Identify which cell holds the provided text, then report its (x, y) central coordinate. 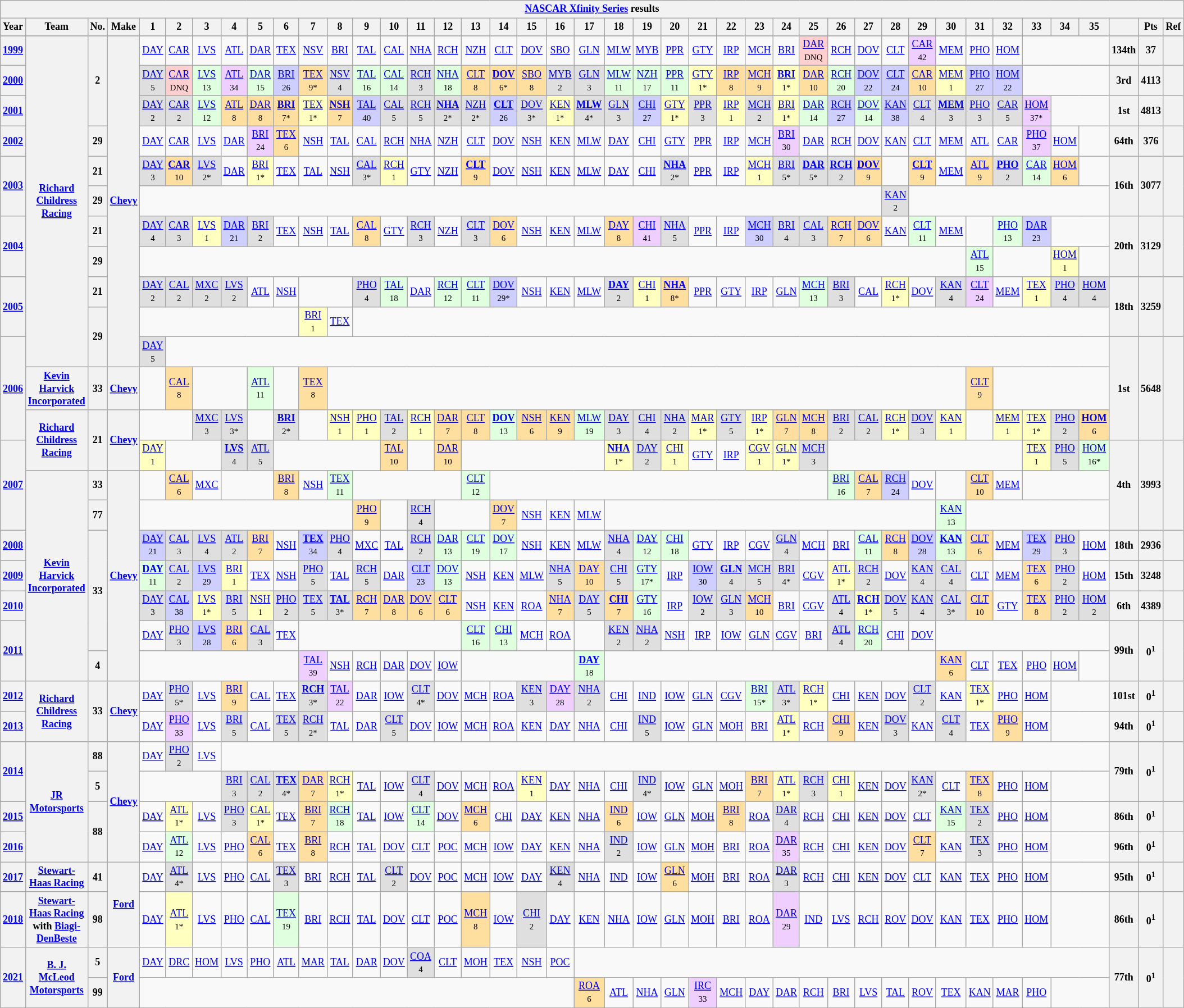
HOM4 (1094, 291)
MYB2 (560, 81)
8 (340, 27)
CAL4 (951, 576)
RCH4 (421, 516)
10 (394, 27)
No. (98, 27)
Stewart-Haas Racing with Biagi-DenBeste (56, 920)
CAL14 (394, 81)
TAL18 (394, 291)
16th (1124, 186)
Pts (1151, 27)
2007 (13, 485)
94th (1124, 726)
15th (1124, 576)
7 (313, 27)
MAR1* (703, 425)
ATL5 (261, 455)
KAN2 (895, 201)
3129 (1151, 246)
2001 (13, 111)
CAL11 (868, 545)
IOW2 (703, 606)
HOM1 (1065, 262)
SBO8 (531, 81)
GTY17* (647, 576)
2010 (13, 606)
95th (1124, 877)
CLT14 (421, 817)
RCH2* (313, 726)
DAY10 (589, 576)
IND2 (619, 847)
DAY28 (560, 696)
BRI30 (786, 141)
CLT19 (476, 545)
KEN1 (531, 787)
CLT3 (476, 231)
DOV22 (868, 81)
DARDNQ (813, 51)
ATL9 (980, 171)
12 (448, 27)
37 (1151, 51)
DAY8 (619, 231)
77th (1124, 977)
IND5 (647, 726)
LVS2 (234, 291)
DAR14 (813, 111)
4th (1124, 485)
JR Motorsports (56, 802)
CLT16 (476, 636)
98 (98, 920)
CAR14 (1037, 171)
5648 (1151, 389)
DOV29* (503, 291)
HOM22 (1008, 81)
BRI5* (786, 171)
ATL2 (234, 545)
28 (895, 27)
376 (1151, 141)
TAL16 (367, 81)
DOV7 (503, 516)
RCH24 (895, 485)
13 (476, 27)
35 (1094, 27)
CAR3 (179, 231)
BRI4* (786, 576)
99 (98, 993)
MCH10 (759, 606)
CLT23 (421, 576)
DAR5* (813, 171)
3248 (1151, 576)
Year (13, 27)
LVS1* (207, 606)
79th (1124, 772)
2003 (13, 186)
MCH1 (759, 171)
31 (980, 27)
NZH17 (647, 81)
32 (1008, 27)
KAN1 (951, 425)
CAR5 (1008, 111)
KEN4 (560, 877)
RCH12 (448, 291)
DOV5 (895, 606)
GTY16 (647, 606)
DAR35 (786, 847)
CHI27 (647, 111)
1999 (13, 51)
MCH5 (759, 576)
MLW4* (589, 111)
LVS13 (207, 81)
CAR42 (922, 51)
KEN2 (619, 636)
1 (153, 27)
CHI9 (841, 726)
27 (868, 27)
NSV (313, 51)
CHI5 (619, 576)
MCH9 (759, 81)
LVS3* (234, 425)
ATL34 (234, 81)
MLW19 (589, 425)
ATL12 (179, 847)
20 (675, 27)
BRI24 (261, 141)
DAR3 (786, 877)
2005 (13, 307)
134th (1124, 51)
DOV9 (868, 171)
DAY11 (153, 576)
TAL3* (340, 606)
NHA18 (448, 81)
22 (731, 27)
15 (531, 27)
CHI7 (619, 606)
CAL38 (179, 606)
18 (619, 27)
LVS28 (207, 636)
CHI41 (647, 231)
14 (503, 27)
PHO37 (1037, 141)
MCH2 (759, 111)
Team (56, 27)
6 (286, 27)
IND4* (647, 787)
BRI15* (759, 696)
DAY1 (153, 455)
17 (589, 27)
CHI13 (503, 636)
NHA4 (619, 545)
16 (560, 27)
2021 (13, 977)
23 (759, 27)
6th (1124, 606)
2008 (13, 545)
DOV6* (503, 81)
CGV1 (759, 455)
TEX9* (313, 81)
ATL15 (980, 262)
BRI7* (286, 111)
CAL1* (261, 817)
11 (421, 27)
TEX34 (313, 545)
2006 (13, 389)
NHA1* (619, 455)
3259 (1151, 307)
2016 (13, 847)
2017 (13, 877)
NHA8* (675, 291)
TEX11 (340, 485)
MLW11 (619, 81)
PHO33 (179, 726)
25 (813, 27)
DOV28 (922, 545)
RCH27 (841, 111)
KAN15 (951, 817)
DAR15 (261, 81)
3 (207, 27)
2015 (13, 817)
PHO27 (980, 81)
26 (841, 27)
CLT26 (503, 111)
HOM37* (1037, 111)
DOV17 (503, 545)
19 (647, 27)
LVS29 (207, 576)
MXC2 (207, 291)
LVS2* (207, 171)
CAL5 (394, 111)
DRC (179, 963)
CLT7 (922, 847)
NHA7 (560, 606)
COA4 (421, 963)
77 (98, 516)
2009 (13, 576)
MXC3 (207, 425)
41 (98, 877)
2004 (13, 246)
BRI9 (234, 696)
Make (124, 27)
PHO5* (179, 696)
2000 (13, 81)
TAL10 (394, 455)
IRC33 (703, 993)
BRI16 (841, 485)
RCH8 (895, 545)
CHI4 (647, 425)
MCH30 (759, 231)
2014 (13, 772)
2011 (13, 650)
3077 (1151, 186)
DAY21 (153, 545)
KEN3 (531, 696)
Stewart-Haas Racing (56, 877)
ATL4* (179, 877)
20th (1124, 246)
DAY12 (647, 545)
ATL8 (234, 111)
DOV14 (868, 111)
GTY5 (731, 425)
CHI18 (675, 545)
3993 (1151, 485)
GLN6 (675, 877)
DOV3* (531, 111)
PHO13 (1008, 231)
TAL22 (340, 696)
NSV4 (340, 81)
IND6 (619, 817)
2002 (13, 141)
DAR29 (786, 920)
CLT5 (394, 726)
DAR4 (786, 817)
CAL7 (868, 485)
KAN2* (922, 787)
2936 (1151, 545)
TEX19 (286, 920)
BRI4 (786, 231)
NSH6 (531, 425)
LVS12 (207, 111)
CLT4* (421, 696)
KEN9 (560, 425)
NSH7 (340, 111)
PPR3 (703, 111)
IRP8 (731, 81)
2012 (13, 696)
PHO1 (367, 425)
DAY4 (153, 231)
KEN1* (560, 111)
DAR23 (1037, 231)
ATL3* (786, 696)
CHI2 (531, 920)
99th (1124, 650)
4813 (1151, 111)
CLT12 (476, 485)
HOM16* (1094, 455)
RCH18 (340, 817)
MEM3 (951, 111)
ATL11 (261, 388)
DAR13 (448, 545)
NZH2* (476, 111)
BRI26 (286, 81)
96th (1124, 847)
KAN38 (895, 111)
HOM2 (1094, 606)
TEX2 (980, 817)
TEX29 (1037, 545)
24 (786, 27)
9 (367, 27)
DAR21 (234, 231)
IRP1* (759, 425)
IOW30 (703, 576)
NASCAR Xfinity Series results (592, 9)
4113 (1151, 81)
KAN6 (951, 666)
34 (1065, 27)
B. J. McLeod Motorsports (56, 977)
LVS1 (207, 231)
64th (1124, 141)
101st (1124, 696)
ROA6 (589, 993)
GLN7 (786, 425)
Ref (1173, 27)
CARDNQ (179, 81)
DAY18 (589, 666)
TAL40 (367, 111)
RCH3* (313, 696)
IRP1 (731, 111)
TAL39 (313, 666)
MCH3 (813, 455)
2013 (13, 726)
3rd (1124, 81)
GLN1* (786, 455)
MYB (647, 51)
MCH6 (476, 817)
TAL2 (394, 425)
SBO (560, 51)
BRI2* (286, 425)
30 (951, 27)
CAR2 (179, 111)
PPR11 (675, 81)
TEX4* (286, 787)
4389 (1151, 606)
MCH13 (813, 291)
BRI6 (234, 636)
2018 (13, 920)
